Find where the given text appears and provide that cell's center as (X, Y) coordinate. 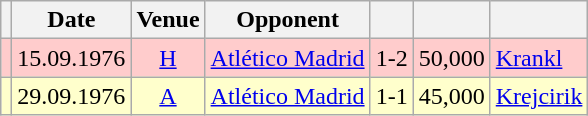
Krejcirik (539, 96)
Date (72, 20)
A (168, 96)
45,000 (452, 96)
50,000 (452, 58)
H (168, 58)
Opponent (288, 20)
Krankl (539, 58)
1-1 (392, 96)
29.09.1976 (72, 96)
15.09.1976 (72, 58)
1-2 (392, 58)
Venue (168, 20)
